From the cell containing the given text, extract its center point as (x, y) coordinate. 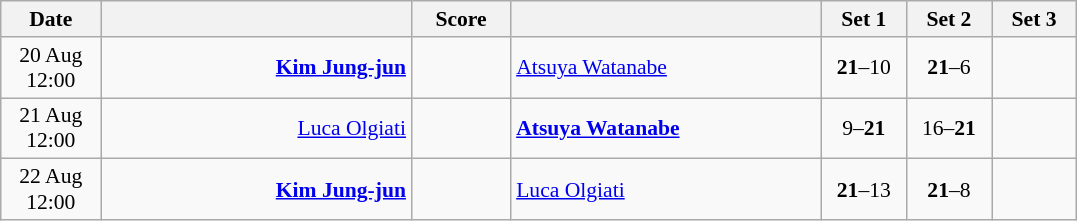
21–10 (864, 68)
20 Aug12:00 (51, 68)
Set 3 (1034, 19)
Set 2 (948, 19)
21 Aug12:00 (51, 128)
Set 1 (864, 19)
Score (461, 19)
9–21 (864, 128)
22 Aug12:00 (51, 190)
16–21 (948, 128)
21–13 (864, 190)
21–6 (948, 68)
21–8 (948, 190)
Date (51, 19)
